Return [x, y] of the center of cell containing provided text 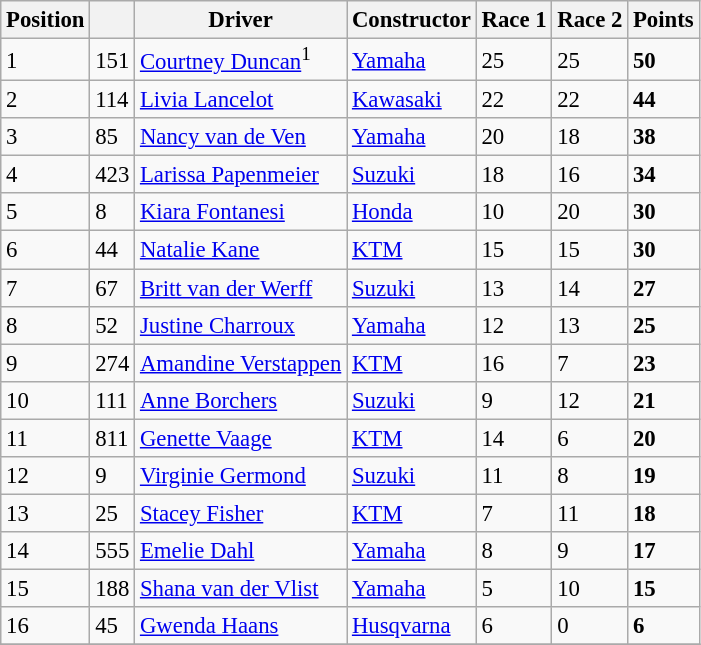
Driver [241, 20]
Virginie Germond [241, 476]
Stacey Fisher [241, 513]
423 [112, 175]
19 [664, 476]
Amandine Verstappen [241, 363]
21 [664, 400]
4 [46, 175]
3 [46, 137]
Emelie Dahl [241, 551]
23 [664, 363]
85 [112, 137]
188 [112, 588]
Kiara Fontanesi [241, 213]
274 [112, 363]
Constructor [412, 20]
Livia Lancelot [241, 100]
38 [664, 137]
Honda [412, 213]
Husqvarna [412, 626]
Larissa Papenmeier [241, 175]
Natalie Kane [241, 250]
555 [112, 551]
50 [664, 60]
Points [664, 20]
Genette Vaage [241, 438]
Justine Charroux [241, 325]
811 [112, 438]
45 [112, 626]
Race 2 [590, 20]
52 [112, 325]
0 [590, 626]
Courtney Duncan1 [241, 60]
2 [46, 100]
Position [46, 20]
111 [112, 400]
Britt van der Werff [241, 288]
Gwenda Haans [241, 626]
Shana van der Vlist [241, 588]
Kawasaki [412, 100]
17 [664, 551]
151 [112, 60]
Nancy van de Ven [241, 137]
114 [112, 100]
Race 1 [514, 20]
27 [664, 288]
34 [664, 175]
67 [112, 288]
Anne Borchers [241, 400]
1 [46, 60]
